Provide the [x, y] coordinate of the cell's center where the given text is located.  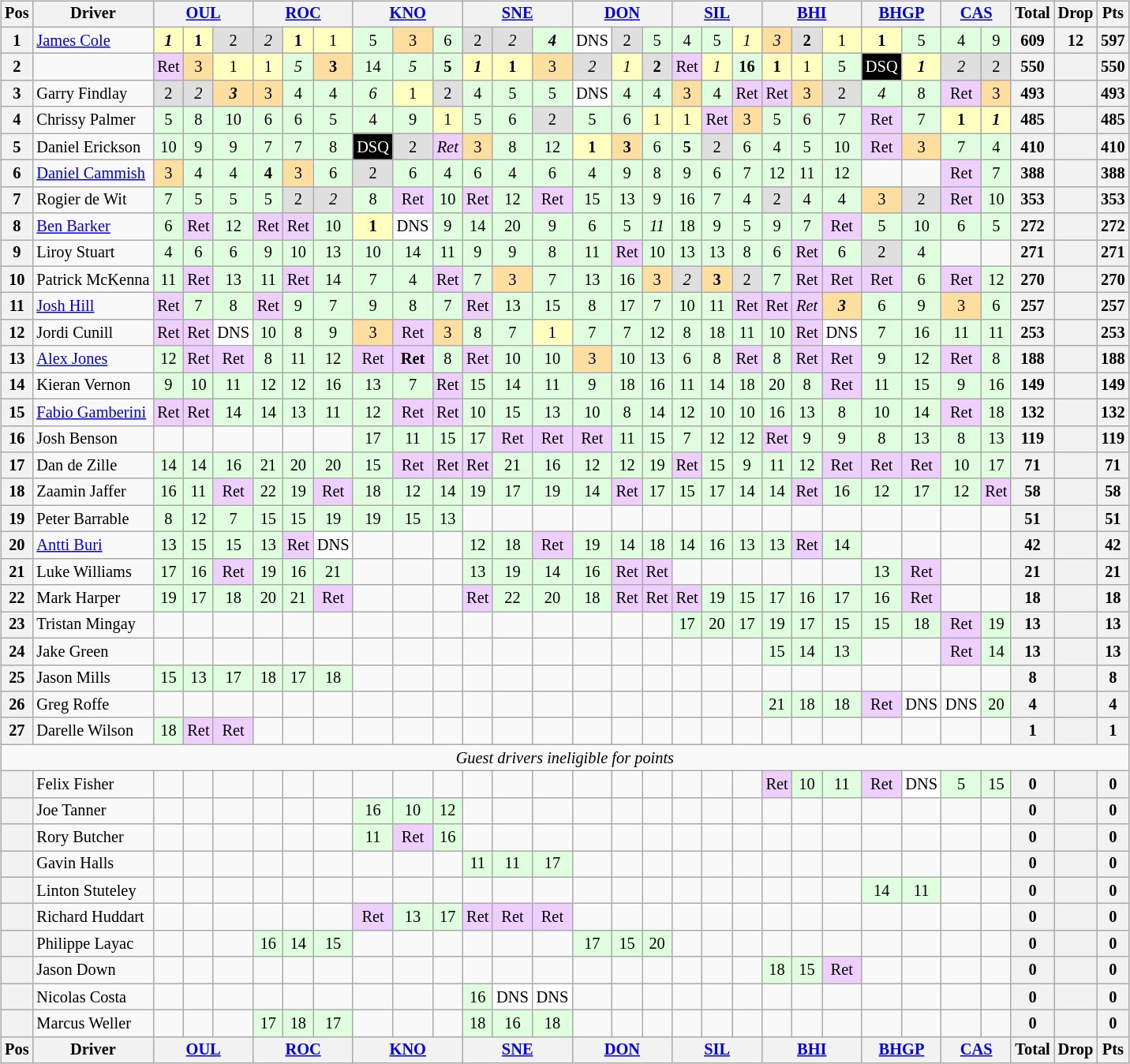
Felix Fisher [93, 785]
Josh Hill [93, 306]
Josh Benson [93, 439]
Rory Butcher [93, 837]
Alex Jones [93, 359]
Nicolas Costa [93, 997]
Chrissy Palmer [93, 120]
Darelle Wilson [93, 731]
Greg Roffe [93, 705]
Zaamin Jaffer [93, 492]
24 [17, 651]
Joe Tanner [93, 811]
Peter Barrable [93, 519]
Fabio Gamberini [93, 412]
James Cole [93, 40]
25 [17, 678]
Linton Stuteley [93, 890]
Garry Findlay [93, 94]
Guest drivers ineligible for points [565, 758]
Jason Mills [93, 678]
27 [17, 731]
Jake Green [93, 651]
Ben Barker [93, 227]
609 [1032, 40]
Philippe Layac [93, 944]
Liroy Stuart [93, 253]
Daniel Cammish [93, 174]
Patrick McKenna [93, 279]
Daniel Erickson [93, 147]
597 [1113, 40]
Mark Harper [93, 598]
Gavin Halls [93, 864]
Dan de Zille [93, 466]
Jordi Cunill [93, 333]
Marcus Weller [93, 1024]
Jason Down [93, 970]
Tristan Mingay [93, 625]
Antti Buri [93, 545]
Richard Huddart [93, 917]
Kieran Vernon [93, 386]
Luke Williams [93, 571]
Rogier de Wit [93, 200]
23 [17, 625]
26 [17, 705]
